Locate the cell with the specified text and output its (x, y) center coordinate. 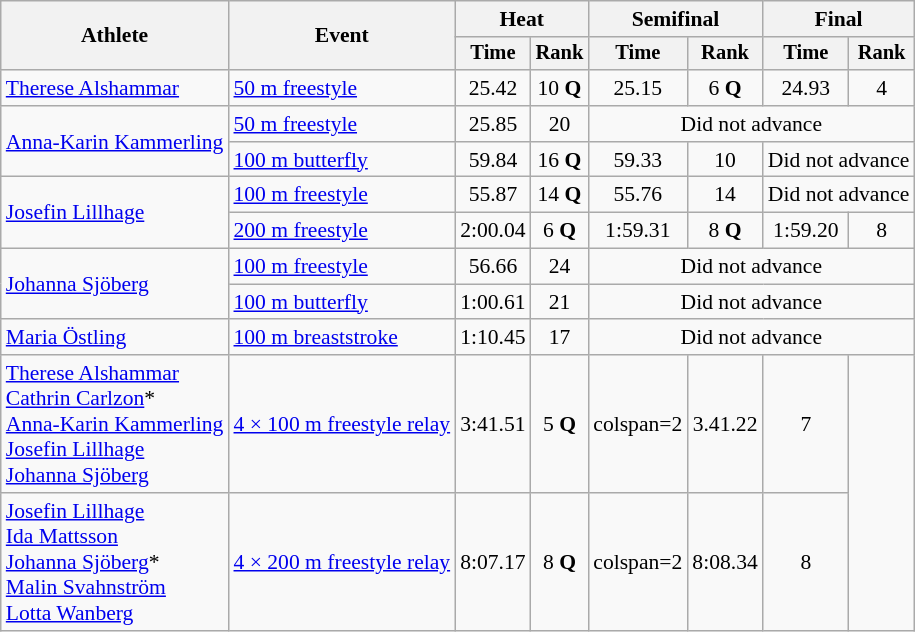
100 m breaststroke (342, 338)
4 × 200 m freestyle relay (342, 562)
17 (560, 338)
2:00.04 (492, 231)
1:59.20 (806, 231)
14 (724, 195)
25.15 (638, 88)
4 (882, 88)
Josefin LillhageIda MattssonJohanna Sjöberg*Malin SvahnströmLotta Wanberg (115, 562)
16 Q (560, 160)
Johanna Sjöberg (115, 284)
59.33 (638, 160)
1:59.31 (638, 231)
20 (560, 124)
1:10.45 (492, 338)
Event (342, 36)
Semifinal (676, 19)
25.42 (492, 88)
3.41.22 (724, 424)
10 (724, 160)
59.84 (492, 160)
3:41.51 (492, 424)
8:07.17 (492, 562)
Maria Östling (115, 338)
14 Q (560, 195)
55.76 (638, 195)
Athlete (115, 36)
24.93 (806, 88)
24 (560, 267)
Heat (522, 19)
7 (806, 424)
Therese AlshammarCathrin Carlzon*Anna-Karin KammerlingJosefin LillhageJohanna Sjöberg (115, 424)
55.87 (492, 195)
Anna-Karin Kammerling (115, 142)
5 Q (560, 424)
Therese Alshammar (115, 88)
56.66 (492, 267)
21 (560, 302)
4 × 100 m freestyle relay (342, 424)
25.85 (492, 124)
10 Q (560, 88)
Josefin Lillhage (115, 212)
Final (839, 19)
1:00.61 (492, 302)
200 m freestyle (342, 231)
8:08.34 (724, 562)
